Identify which cell holds the provided text, then report its (X, Y) central coordinate. 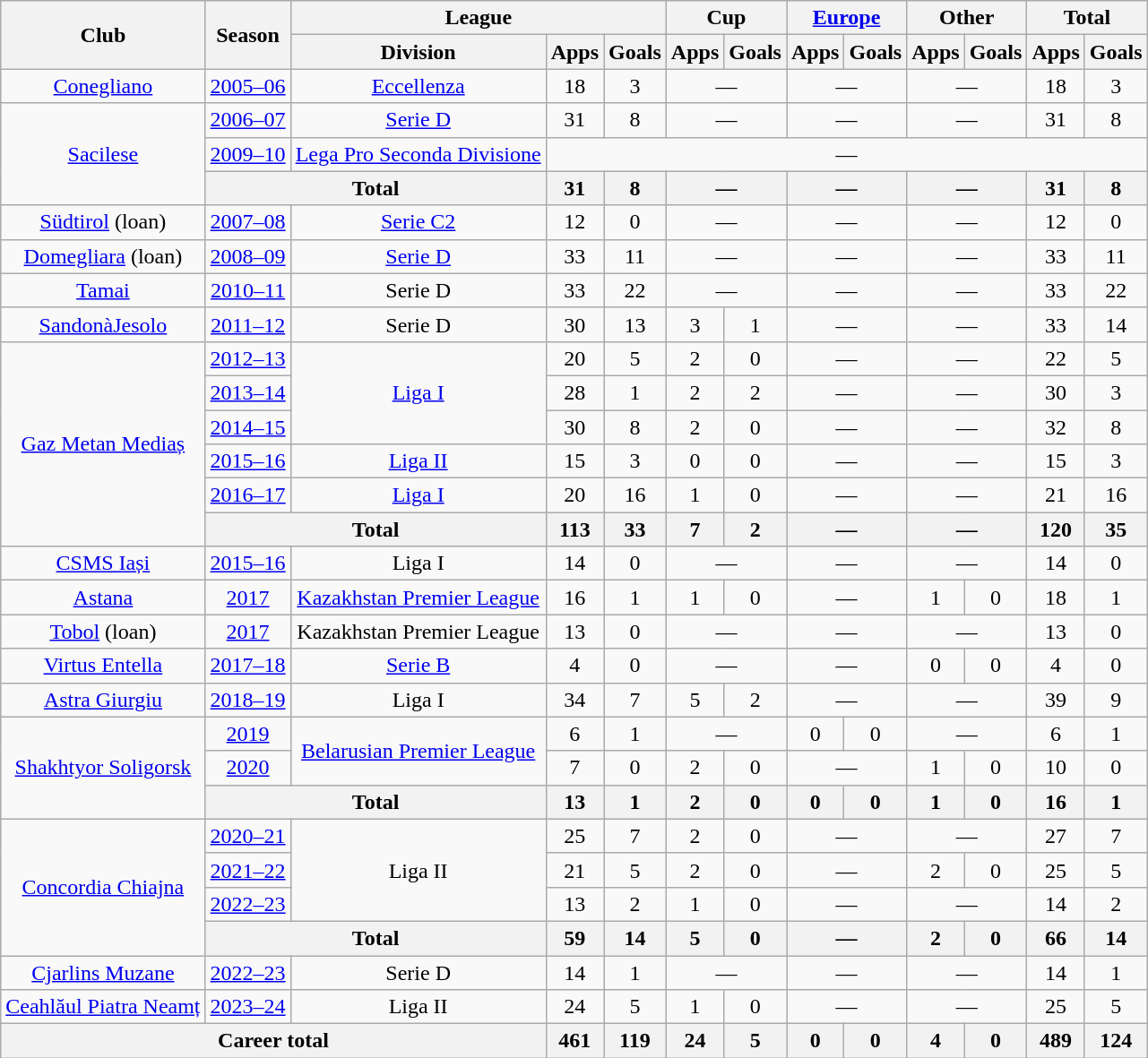
Astana (103, 598)
9 (1116, 700)
28 (574, 392)
CSMS Iași (103, 563)
2010–11 (247, 290)
35 (1116, 529)
2014–15 (247, 427)
59 (574, 938)
Cjarlins Muzane (103, 972)
119 (635, 1041)
32 (1056, 427)
124 (1116, 1041)
2006–07 (247, 120)
2018–19 (247, 700)
Serie C2 (418, 222)
Conegliano (103, 86)
66 (1056, 938)
Shakhtyor Soligorsk (103, 768)
Domegliara (loan) (103, 256)
2020–21 (247, 836)
Career total (273, 1041)
Eccellenza (418, 86)
Tobol (loan) (103, 632)
Tamai (103, 290)
113 (574, 529)
120 (1056, 529)
Europe (847, 18)
Astra Giurgiu (103, 700)
Serie B (418, 666)
2017–18 (247, 666)
2020 (247, 768)
Ceahlăul Piatra Neamț (103, 1007)
2012–13 (247, 358)
Lega Pro Seconda Divisione (418, 154)
Sacilese (103, 154)
2019 (247, 734)
2011–12 (247, 324)
34 (574, 700)
39 (1056, 700)
Concordia Chiajna (103, 887)
2023–24 (247, 1007)
League (479, 18)
10 (1056, 768)
Season (247, 35)
2007–08 (247, 222)
2005–06 (247, 86)
Club (103, 35)
Division (418, 52)
461 (574, 1041)
Südtirol (loan) (103, 222)
Virtus Entella (103, 666)
2021–22 (247, 870)
2009–10 (247, 154)
2013–14 (247, 392)
27 (1056, 836)
Gaz Metan Mediaș (103, 443)
Other (967, 18)
Belarusian Premier League (418, 751)
Cup (726, 18)
SandonàJesolo (103, 324)
2008–09 (247, 256)
2016–17 (247, 495)
489 (1056, 1041)
